Locate the cell with the specified text and output its [X, Y] center coordinate. 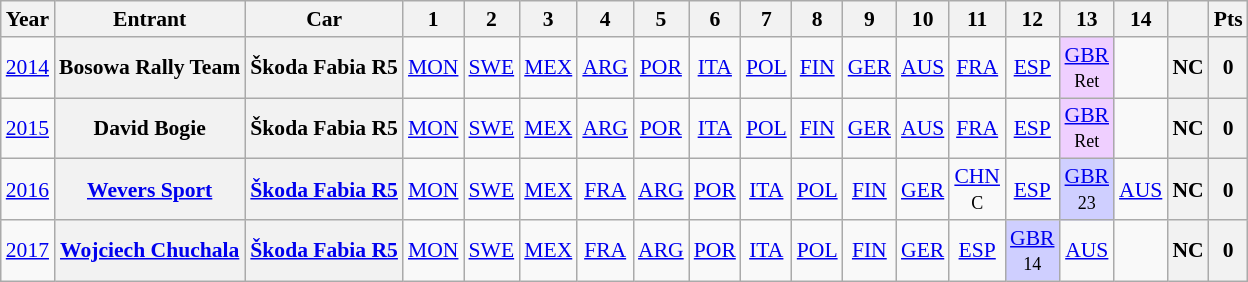
1 [434, 19]
8 [818, 19]
Entrant [150, 19]
14 [1140, 19]
13 [1088, 19]
7 [766, 19]
3 [548, 19]
Bosowa Rally Team [150, 68]
Wevers Sport [150, 190]
2016 [28, 190]
Car [324, 19]
2015 [28, 128]
GBR14 [1032, 250]
12 [1032, 19]
2017 [28, 250]
Pts [1228, 19]
Wojciech Chuchala [150, 250]
9 [870, 19]
6 [715, 19]
Year [28, 19]
11 [977, 19]
David Bogie [150, 128]
GBR23 [1088, 190]
4 [605, 19]
2 [492, 19]
10 [922, 19]
2014 [28, 68]
CHNC [977, 190]
5 [661, 19]
